Identify which cell holds the provided text, then report its [X, Y] central coordinate. 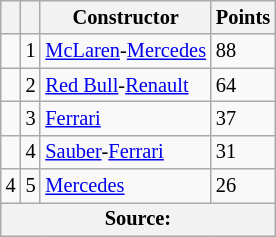
Red Bull-Renault [125, 85]
64 [243, 85]
26 [243, 186]
5 [31, 186]
Sauber-Ferrari [125, 152]
Constructor [125, 17]
88 [243, 51]
2 [31, 85]
31 [243, 152]
3 [31, 118]
37 [243, 118]
Points [243, 17]
McLaren-Mercedes [125, 51]
1 [31, 51]
Ferrari [125, 118]
Mercedes [125, 186]
Source: [138, 219]
